Identify which cell holds the provided text, then report its [X, Y] central coordinate. 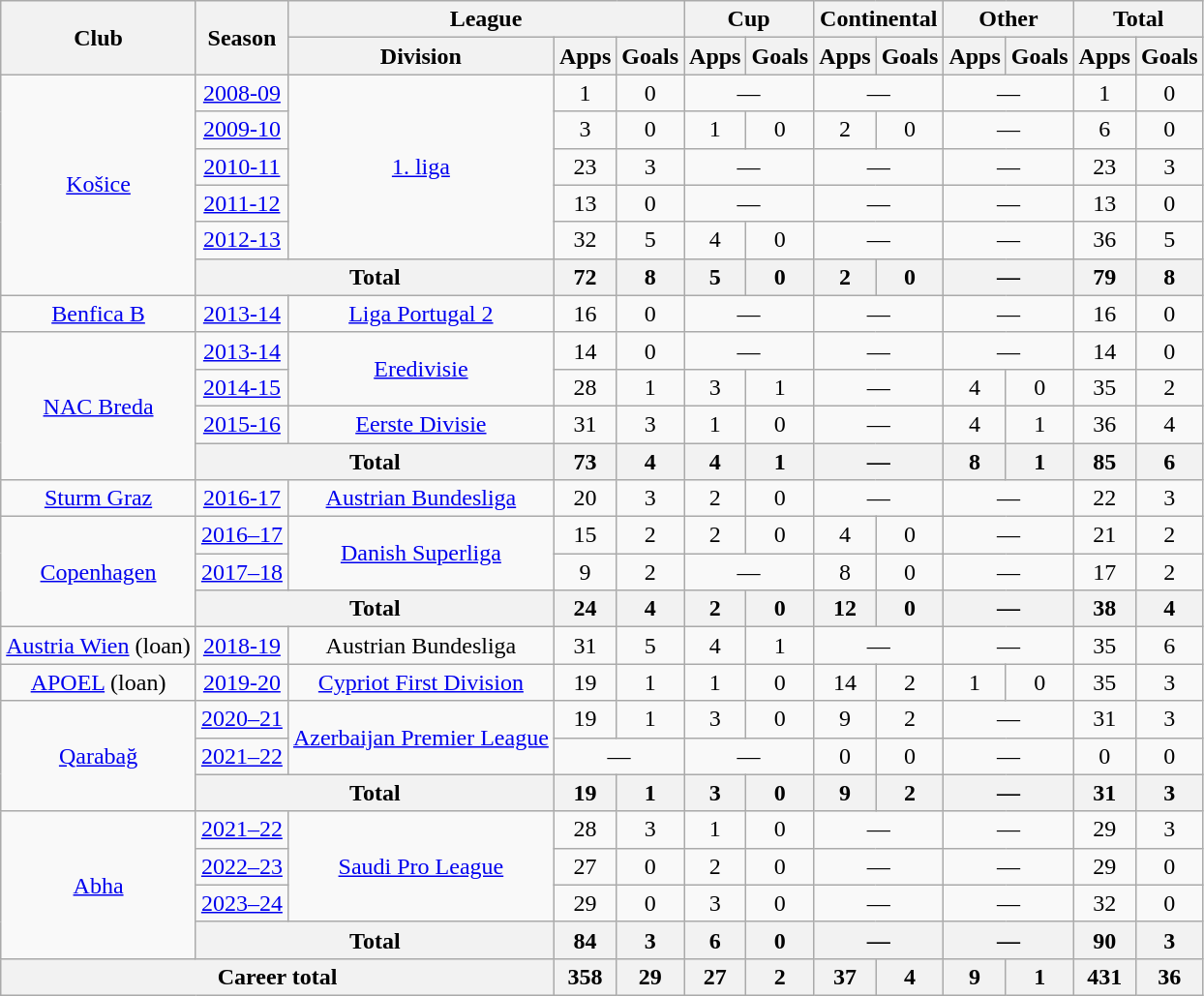
37 [845, 977]
APOEL (loan) [99, 682]
38 [1104, 609]
Other [1008, 19]
Cypriot First Division [420, 682]
84 [585, 940]
Club [99, 38]
Sturm Graz [99, 498]
Cup [749, 19]
12 [845, 609]
1. liga [420, 166]
Abha [99, 885]
Copenhagen [99, 572]
Austria Wien (loan) [99, 646]
Eerste Divisie [420, 424]
24 [585, 609]
NAC Breda [99, 406]
Liga Portugal 2 [420, 314]
2017–18 [242, 572]
Qarabağ [99, 756]
2022–23 [242, 866]
2016–17 [242, 535]
73 [585, 462]
358 [585, 977]
431 [1104, 977]
2020–21 [242, 719]
Azerbaijan Premier League [420, 738]
Continental [879, 19]
Danish Superliga [420, 554]
72 [585, 277]
Division [420, 56]
20 [585, 498]
2012-13 [242, 240]
2009-10 [242, 130]
2023–24 [242, 903]
2018-19 [242, 646]
Saudi Pro League [420, 866]
21 [1104, 535]
2015-16 [242, 424]
85 [1104, 462]
17 [1104, 572]
2010-11 [242, 166]
2008-09 [242, 93]
Career total [278, 977]
Season [242, 38]
League [486, 19]
2016-17 [242, 498]
2014-15 [242, 387]
Eredivisie [420, 369]
2019-20 [242, 682]
90 [1104, 940]
Košice [99, 185]
79 [1104, 277]
15 [585, 535]
2011-12 [242, 203]
22 [1104, 498]
Benfica B [99, 314]
